Find where the given text appears and provide that cell's center as (X, Y) coordinate. 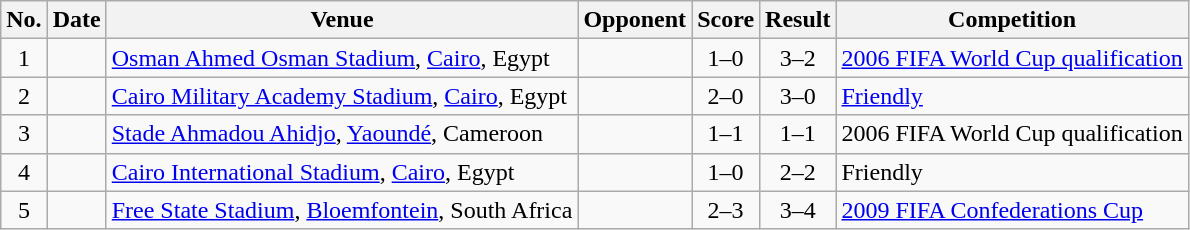
3–4 (798, 210)
5 (24, 210)
Result (798, 20)
4 (24, 172)
Opponent (635, 20)
Osman Ahmed Osman Stadium, Cairo, Egypt (342, 58)
Venue (342, 20)
3–0 (798, 96)
2–0 (726, 96)
Stade Ahmadou Ahidjo, Yaoundé, Cameroon (342, 134)
No. (24, 20)
Cairo International Stadium, Cairo, Egypt (342, 172)
Free State Stadium, Bloemfontein, South Africa (342, 210)
2 (24, 96)
3 (24, 134)
1 (24, 58)
Cairo Military Academy Stadium, Cairo, Egypt (342, 96)
Score (726, 20)
3–2 (798, 58)
2–3 (726, 210)
2–2 (798, 172)
Competition (1012, 20)
Date (76, 20)
2009 FIFA Confederations Cup (1012, 210)
